From the cell containing the given text, extract its center point as [x, y] coordinate. 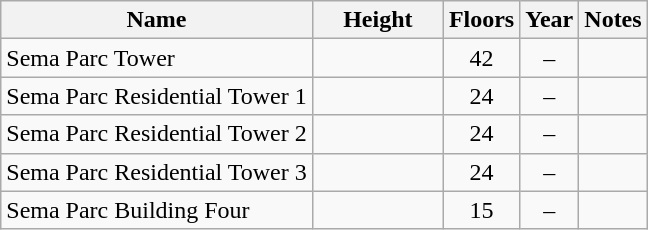
15 [481, 210]
Sema Parc Tower [157, 58]
Sema Parc Residential Tower 2 [157, 134]
Floors [481, 20]
Sema Parc Residential Tower 3 [157, 172]
Sema Parc Residential Tower 1 [157, 96]
42 [481, 58]
Height [378, 20]
Name [157, 20]
Year [550, 20]
Sema Parc Building Four [157, 210]
Notes [613, 20]
